Identify which cell holds the provided text, then report its [X, Y] central coordinate. 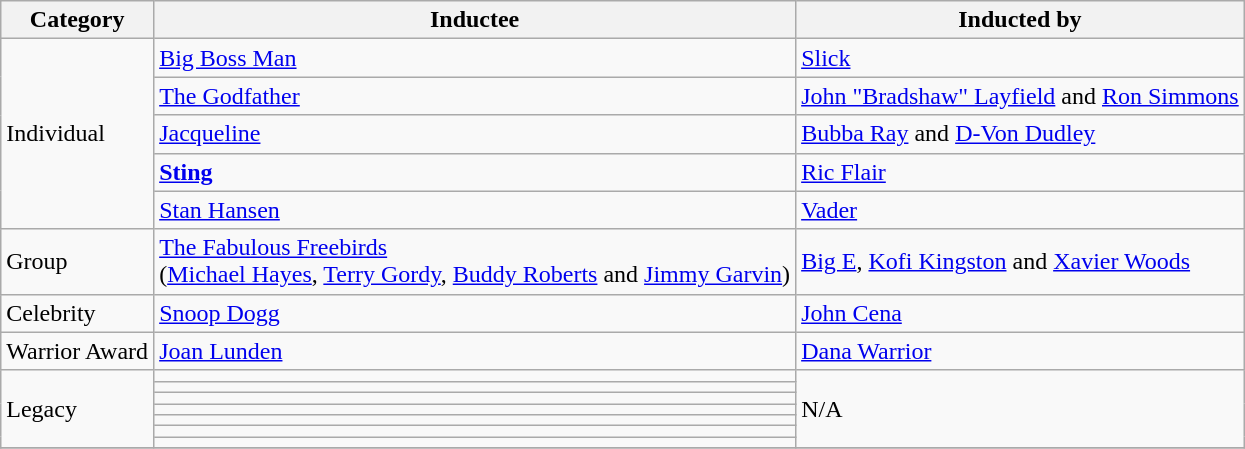
Celebrity [78, 313]
The Fabulous Freebirds(Michael Hayes, Terry Gordy, Buddy Roberts and Jimmy Garvin) [475, 262]
Warrior Award [78, 351]
Dana Warrior [1020, 351]
Joan Lunden [475, 351]
Legacy [78, 408]
Stan Hansen [475, 210]
Big Boss Man [475, 58]
Inducted by [1020, 20]
Category [78, 20]
John Cena [1020, 313]
Big E, Kofi Kingston and Xavier Woods [1020, 262]
Individual [78, 134]
N/A [1020, 408]
Group [78, 262]
Ric Flair [1020, 172]
Slick [1020, 58]
Snoop Dogg [475, 313]
Inductee [475, 20]
Sting [475, 172]
John "Bradshaw" Layfield and Ron Simmons [1020, 96]
The Godfather [475, 96]
Jacqueline [475, 134]
Vader [1020, 210]
Bubba Ray and D-Von Dudley [1020, 134]
